Locate the cell with the specified text and output its [X, Y] center coordinate. 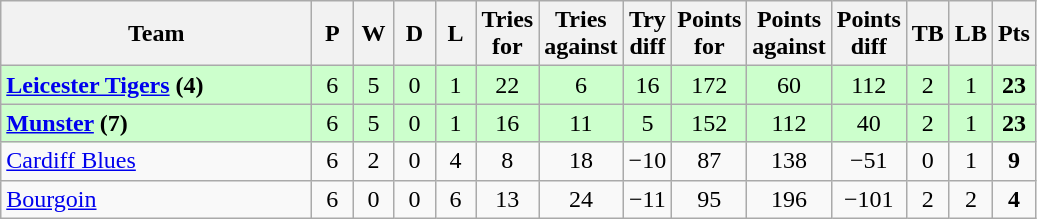
196 [789, 199]
P [332, 34]
24 [581, 199]
22 [508, 85]
Team [156, 34]
Bourgoin [156, 199]
Cardiff Blues [156, 161]
Pts [1014, 34]
172 [710, 85]
TB [928, 34]
D [414, 34]
87 [710, 161]
−51 [868, 161]
Points for [710, 34]
−101 [868, 199]
18 [581, 161]
Tries against [581, 34]
13 [508, 199]
138 [789, 161]
−10 [648, 161]
W [374, 34]
Points diff [868, 34]
40 [868, 123]
152 [710, 123]
Points against [789, 34]
Tries for [508, 34]
11 [581, 123]
Try diff [648, 34]
9 [1014, 161]
Munster (7) [156, 123]
−11 [648, 199]
60 [789, 85]
L [456, 34]
95 [710, 199]
8 [508, 161]
Leicester Tigers (4) [156, 85]
LB [970, 34]
